For the text-containing cell, return its midpoint in (X, Y) coordinate format. 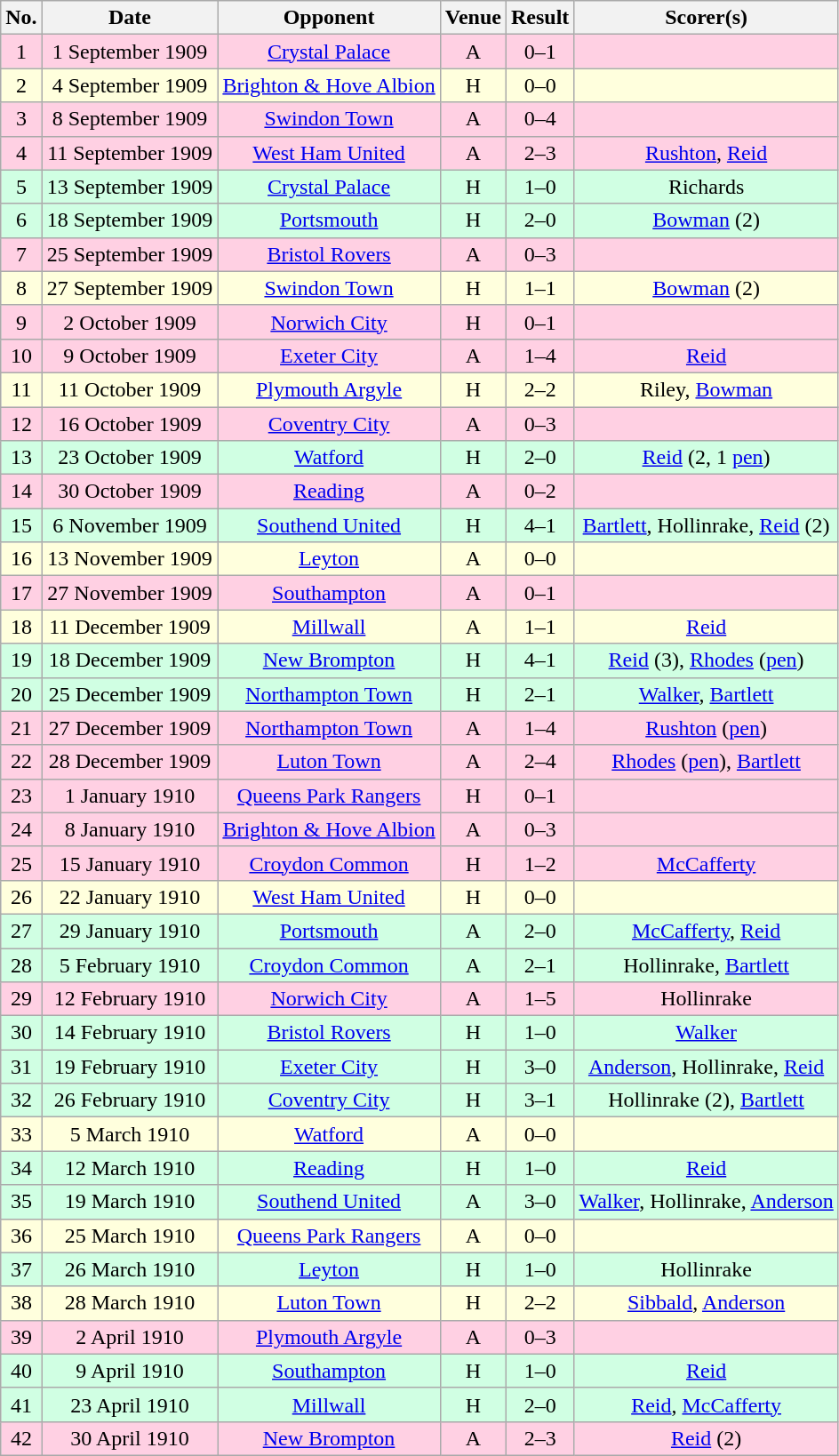
33 (21, 1134)
21 (21, 728)
McCafferty (706, 863)
5 February 1910 (130, 964)
13 September 1909 (130, 187)
29 January 1910 (130, 931)
7 (21, 254)
32 (21, 1100)
11 December 1909 (130, 627)
14 February 1910 (130, 1033)
36 (21, 1236)
22 January 1910 (130, 897)
Rushton (pen) (706, 728)
15 (21, 525)
Reid (2, 1 pen) (706, 458)
28 March 1910 (130, 1303)
23 April 1910 (130, 1404)
27 (21, 931)
No. (21, 18)
22 (21, 762)
39 (21, 1337)
12 February 1910 (130, 999)
30 October 1909 (130, 492)
42 (21, 1438)
5 March 1910 (130, 1134)
34 (21, 1168)
4 (21, 153)
19 March 1910 (130, 1202)
Walker (706, 1033)
30 April 1910 (130, 1438)
2–4 (539, 762)
Walker, Bartlett (706, 694)
McCafferty, Reid (706, 931)
23 October 1909 (130, 458)
Reid (2) (706, 1438)
14 (21, 492)
31 (21, 1067)
28 (21, 964)
13 (21, 458)
4 September 1909 (130, 85)
19 (21, 660)
Reid, McCafferty (706, 1404)
11 (21, 389)
2 (21, 85)
Richards (706, 187)
25 September 1909 (130, 254)
Sibbald, Anderson (706, 1303)
10 (21, 356)
Bartlett, Hollinrake, Reid (2) (706, 525)
Hollinrake (2), Bartlett (706, 1100)
Rhodes (pen), Bartlett (706, 762)
1 January 1910 (130, 796)
8 September 1909 (130, 119)
18 December 1909 (130, 660)
0–4 (539, 119)
9 October 1909 (130, 356)
23 (21, 796)
3 (21, 119)
12 (21, 424)
37 (21, 1269)
25 March 1910 (130, 1236)
3–1 (539, 1100)
9 (21, 322)
20 (21, 694)
1 (21, 52)
Date (130, 18)
Reid (3), Rhodes (pen) (706, 660)
Rushton, Reid (706, 153)
13 November 1909 (130, 559)
30 (21, 1033)
Scorer(s) (706, 18)
1–2 (539, 863)
Opponent (329, 18)
16 October 1909 (130, 424)
27 December 1909 (130, 728)
27 November 1909 (130, 593)
1 September 1909 (130, 52)
11 September 1909 (130, 153)
35 (21, 1202)
9 April 1910 (130, 1371)
18 (21, 627)
5 (21, 187)
41 (21, 1404)
Result (539, 18)
Hollinrake, Bartlett (706, 964)
40 (21, 1371)
6 (21, 220)
6 November 1909 (130, 525)
25 December 1909 (130, 694)
15 January 1910 (130, 863)
Riley, Bowman (706, 389)
8 January 1910 (130, 829)
19 February 1910 (130, 1067)
2 October 1909 (130, 322)
11 October 1909 (130, 389)
18 September 1909 (130, 220)
0–2 (539, 492)
29 (21, 999)
8 (21, 288)
24 (21, 829)
2 April 1910 (130, 1337)
26 March 1910 (130, 1269)
28 December 1909 (130, 762)
27 September 1909 (130, 288)
Anderson, Hollinrake, Reid (706, 1067)
38 (21, 1303)
26 February 1910 (130, 1100)
26 (21, 897)
Walker, Hollinrake, Anderson (706, 1202)
1–5 (539, 999)
17 (21, 593)
25 (21, 863)
Venue (473, 18)
16 (21, 559)
12 March 1910 (130, 1168)
